Locate the cell with the specified text and output its [X, Y] center coordinate. 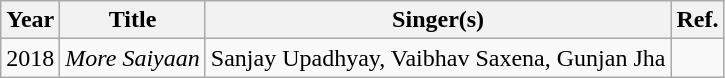
2018 [30, 58]
Singer(s) [438, 20]
Year [30, 20]
Sanjay Upadhyay, Vaibhav Saxena, Gunjan Jha [438, 58]
More Saiyaan [132, 58]
Ref. [698, 20]
Title [132, 20]
